Provide the (x, y) coordinate of the cell's center where the given text is located.  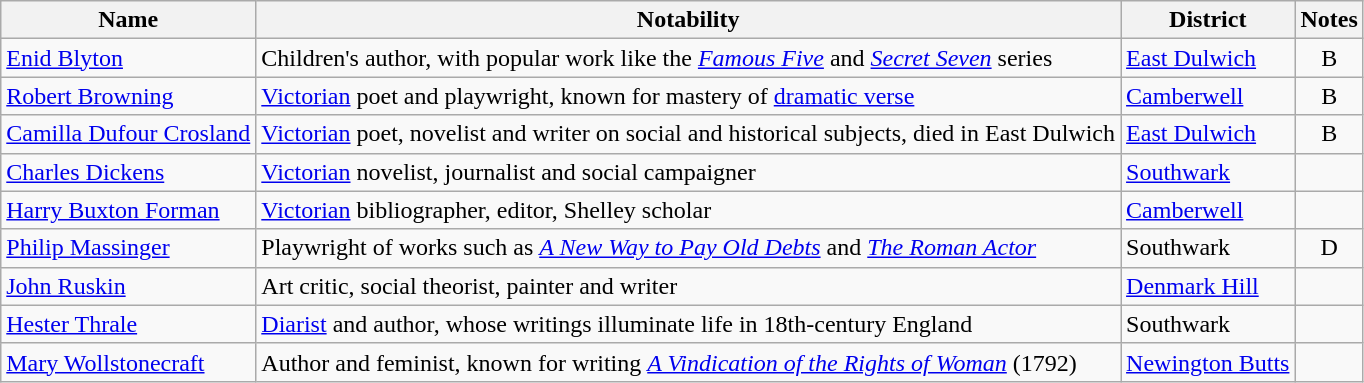
Denmark Hill (1208, 286)
Victorian bibliographer, editor, Shelley scholar (688, 210)
Enid Blyton (128, 58)
John Ruskin (128, 286)
Victorian novelist, journalist and social campaigner (688, 172)
Victorian poet and playwright, known for mastery of dramatic verse (688, 96)
Camilla Dufour Crosland (128, 134)
Hester Thrale (128, 324)
Mary Wollstonecraft (128, 362)
Author and feminist, known for writing A Vindication of the Rights of Woman (1792) (688, 362)
Children's author, with popular work like the Famous Five and Secret Seven series (688, 58)
District (1208, 20)
Notes (1329, 20)
Playwright of works such as A New Way to Pay Old Debts and The Roman Actor (688, 248)
Name (128, 20)
Charles Dickens (128, 172)
Newington Butts (1208, 362)
Philip Massinger (128, 248)
D (1329, 248)
Art critic, social theorist, painter and writer (688, 286)
Robert Browning (128, 96)
Diarist and author, whose writings illuminate life in 18th-century England (688, 324)
Victorian poet, novelist and writer on social and historical subjects, died in East Dulwich (688, 134)
Harry Buxton Forman (128, 210)
Notability (688, 20)
